Extract the (X, Y) coordinate from the center of the cell holding the provided text.  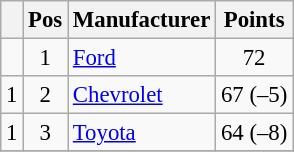
Toyota (142, 133)
Points (254, 20)
Pos (46, 20)
64 (–8) (254, 133)
3 (46, 133)
2 (46, 95)
Manufacturer (142, 20)
Ford (142, 58)
Chevrolet (142, 95)
67 (–5) (254, 95)
72 (254, 58)
